Return [X, Y] of the center of cell containing provided text 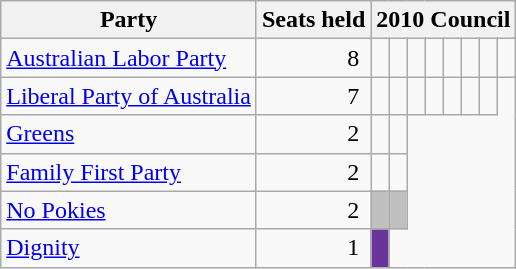
1 [313, 248]
Australian Labor Party [129, 58]
2010 Council [444, 20]
Greens [129, 134]
Seats held [313, 20]
Family First Party [129, 172]
Dignity [129, 248]
7 [313, 96]
8 [313, 58]
Party [129, 20]
No Pokies [129, 210]
Liberal Party of Australia [129, 96]
